Identify which cell holds the provided text, then report its [x, y] central coordinate. 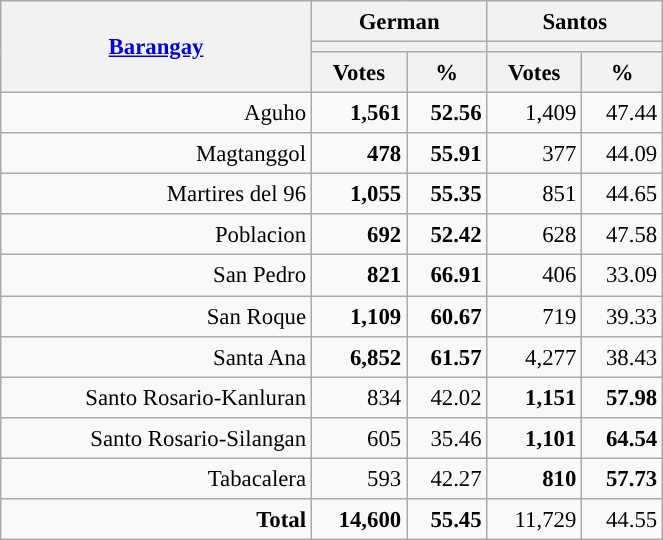
35.46 [447, 438]
628 [534, 234]
38.43 [622, 356]
605 [358, 438]
14,600 [358, 520]
719 [534, 316]
German [399, 22]
1,561 [358, 114]
57.98 [622, 398]
55.45 [447, 520]
57.73 [622, 478]
61.57 [447, 356]
Santa Ana [156, 356]
478 [358, 154]
1,151 [534, 398]
1,409 [534, 114]
821 [358, 276]
Aguho [156, 114]
Martires del 96 [156, 194]
Barangay [156, 47]
42.27 [447, 478]
San Pedro [156, 276]
593 [358, 478]
Tabacalera [156, 478]
64.54 [622, 438]
11,729 [534, 520]
851 [534, 194]
1,101 [534, 438]
44.09 [622, 154]
Santo Rosario-Kanluran [156, 398]
692 [358, 234]
Santo Rosario-Silangan [156, 438]
39.33 [622, 316]
Magtanggol [156, 154]
52.56 [447, 114]
60.67 [447, 316]
Poblacion [156, 234]
66.91 [447, 276]
406 [534, 276]
33.09 [622, 276]
44.65 [622, 194]
52.42 [447, 234]
Santos [575, 22]
6,852 [358, 356]
47.44 [622, 114]
834 [358, 398]
55.91 [447, 154]
55.35 [447, 194]
47.58 [622, 234]
42.02 [447, 398]
1,109 [358, 316]
810 [534, 478]
44.55 [622, 520]
4,277 [534, 356]
Total [156, 520]
1,055 [358, 194]
377 [534, 154]
San Roque [156, 316]
